Detect which cell encompasses the target text, then output its (x, y) center coordinate. 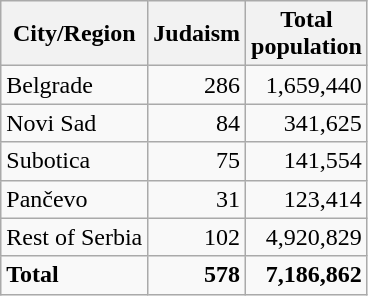
578 (197, 275)
141,554 (307, 161)
City/Region (74, 34)
286 (197, 85)
4,920,829 (307, 237)
Belgrade (74, 85)
Total (74, 275)
341,625 (307, 123)
123,414 (307, 199)
31 (197, 199)
7,186,862 (307, 275)
75 (197, 161)
Novi Sad (74, 123)
84 (197, 123)
Subotica (74, 161)
102 (197, 237)
Pančevo (74, 199)
Rest of Serbia (74, 237)
Judaism (197, 34)
Totalpopulation (307, 34)
1,659,440 (307, 85)
